Capture the cell that displays the provided text and extract its (X, Y) central coordinate. 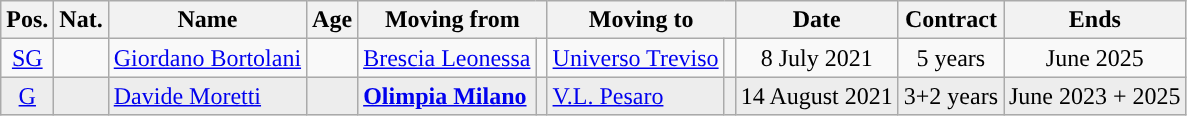
Moving to (641, 20)
Name (207, 20)
Olimpia Milano (447, 96)
14 August 2021 (816, 96)
Davide Moretti (207, 96)
G (28, 96)
Brescia Leonessa (447, 58)
3+2 years (950, 96)
June 2023 + 2025 (1096, 96)
Moving from (452, 20)
Universo Treviso (636, 58)
June 2025 (1096, 58)
V.L. Pesaro (636, 96)
5 years (950, 58)
Pos. (28, 20)
Age (332, 20)
Contract (950, 20)
Giordano Bortolani (207, 58)
Nat. (81, 20)
Ends (1096, 20)
SG (28, 58)
8 July 2021 (816, 58)
Date (816, 20)
